Scan for the cell matching the given text and deliver its (X, Y) coordinate at center. 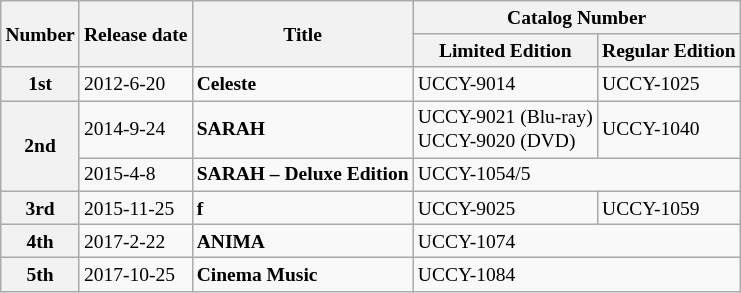
SARAH (302, 130)
1st (40, 84)
UCCY-9025 (505, 208)
UCCY-1040 (668, 130)
Number (40, 34)
UCCY-1054/5 (576, 174)
5th (40, 274)
3rd (40, 208)
2017-2-22 (136, 240)
Regular Edition (668, 50)
SARAH – Deluxe Edition (302, 174)
Celeste (302, 84)
Limited Edition (505, 50)
2015-4-8 (136, 174)
ANIMA (302, 240)
UCCY-1074 (576, 240)
Title (302, 34)
2nd (40, 146)
Cinema Music (302, 274)
UCCY-1084 (576, 274)
f (302, 208)
2012-6-20 (136, 84)
UCCY-1059 (668, 208)
2017-10-25 (136, 274)
2014-9-24 (136, 130)
UCCY-9014 (505, 84)
4th (40, 240)
2015-11-25 (136, 208)
Release date (136, 34)
UCCY-1025 (668, 84)
Catalog Number (576, 18)
UCCY-9021 (Blu-ray)UCCY-9020 (DVD) (505, 130)
